Capture the cell that displays the provided text and extract its [x, y] central coordinate. 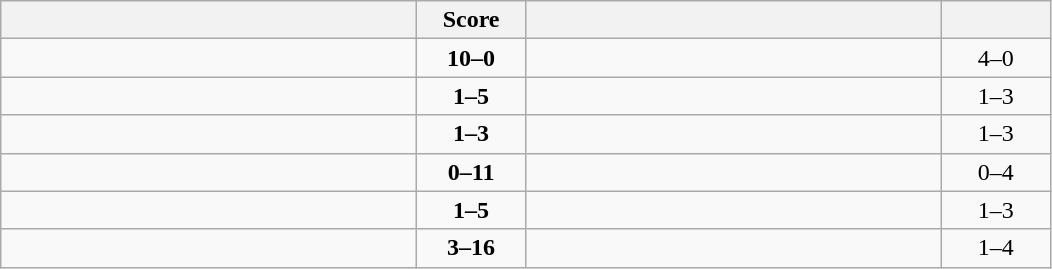
0–11 [472, 172]
4–0 [996, 58]
1–4 [996, 248]
Score [472, 20]
3–16 [472, 248]
0–4 [996, 172]
10–0 [472, 58]
